Detect which cell encompasses the target text, then output its (X, Y) center coordinate. 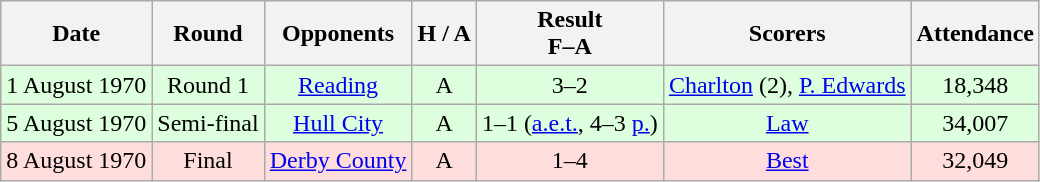
3–2 (570, 85)
Date (76, 34)
8 August 1970 (76, 161)
H / A (444, 34)
Attendance (975, 34)
Law (787, 123)
Scorers (787, 34)
Hull City (338, 123)
Semi-final (208, 123)
Opponents (338, 34)
1 August 1970 (76, 85)
Round 1 (208, 85)
32,049 (975, 161)
Best (787, 161)
18,348 (975, 85)
ResultF–A (570, 34)
Reading (338, 85)
5 August 1970 (76, 123)
1–1 (a.e.t., 4–3 p.) (570, 123)
Round (208, 34)
Final (208, 161)
1–4 (570, 161)
Derby County (338, 161)
Charlton (2), P. Edwards (787, 85)
34,007 (975, 123)
